Provide the (x, y) coordinate of the cell's center where the given text is located.  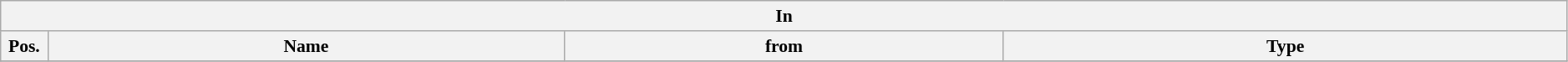
Type (1285, 46)
from (784, 46)
In (784, 16)
Pos. (24, 46)
Name (306, 46)
